For the text-containing cell, return its midpoint in [x, y] coordinate format. 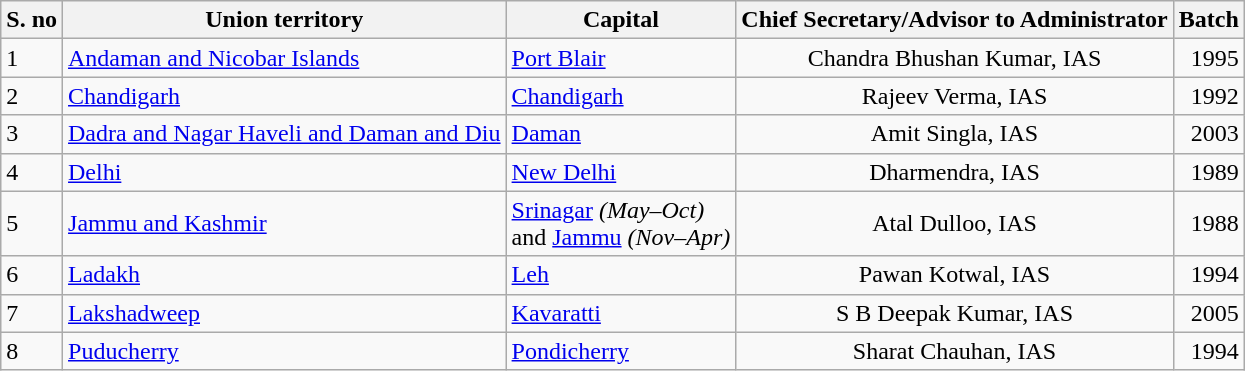
8 [32, 351]
Lakshadweep [285, 313]
Dharmendra, IAS [954, 172]
6 [32, 275]
Sharat Chauhan, IAS [954, 351]
Chief Secretary/Advisor to Administrator [954, 20]
Atal Dulloo, IAS [954, 224]
Kavaratti [621, 313]
Chandra Bhushan Kumar, IAS [954, 58]
New Delhi [621, 172]
Amit Singla, IAS [954, 134]
Srinagar (May–Oct)and Jammu (Nov–Apr) [621, 224]
1988 [1208, 224]
3 [32, 134]
2003 [1208, 134]
Jammu and Kashmir [285, 224]
Delhi [285, 172]
5 [32, 224]
S. no [32, 20]
2 [32, 96]
1995 [1208, 58]
1 [32, 58]
2005 [1208, 313]
1989 [1208, 172]
Andaman and Nicobar Islands [285, 58]
Dadra and Nagar Haveli and Daman and Diu [285, 134]
Pondicherry [621, 351]
Union territory [285, 20]
Ladakh [285, 275]
4 [32, 172]
Pawan Kotwal, IAS [954, 275]
Daman [621, 134]
1992 [1208, 96]
7 [32, 313]
Port Blair [621, 58]
Batch [1208, 20]
Capital [621, 20]
Leh [621, 275]
S B Deepak Kumar, IAS [954, 313]
Rajeev Verma, IAS [954, 96]
Puducherry [285, 351]
